Find where the given text appears and provide that cell's center as (X, Y) coordinate. 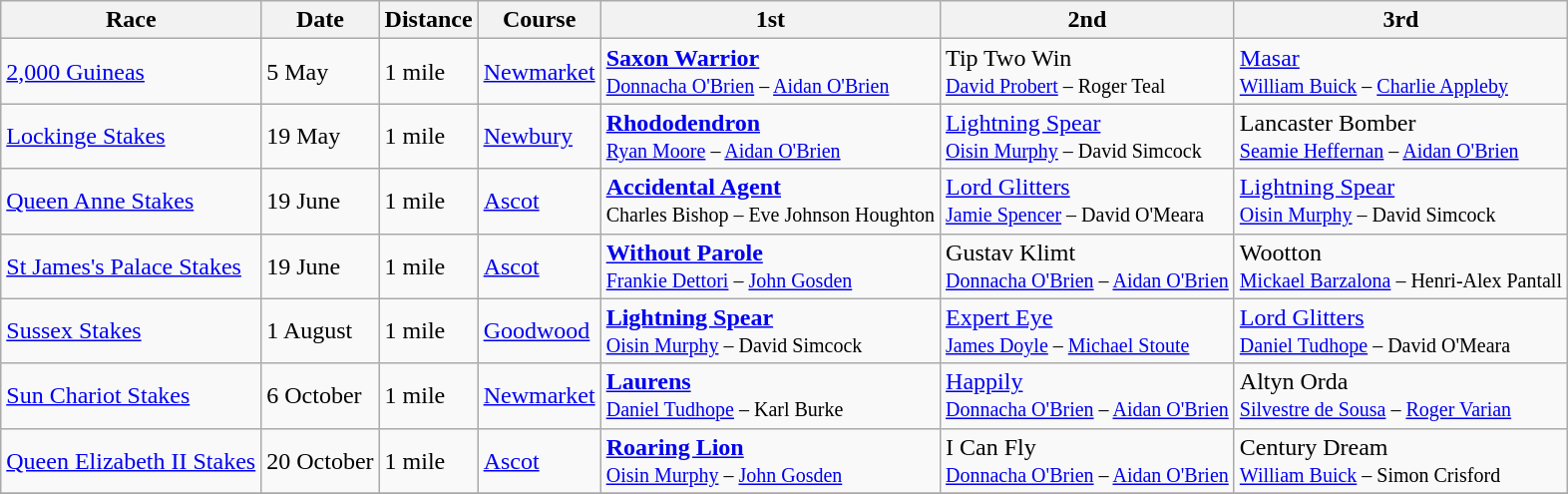
Course (539, 20)
RhododendronRyan Moore – Aidan O'Brien (770, 136)
Lancaster BomberSeamie Heffernan – Aidan O'Brien (1400, 136)
Altyn OrdaSilvestre de Sousa – Roger Varian (1400, 395)
Saxon WarriorDonnacha O'Brien – Aidan O'Brien (770, 72)
Lord GlittersDaniel Tudhope – David O'Meara (1400, 331)
Sussex Stakes (132, 331)
3rd (1400, 20)
2,000 Guineas (132, 72)
Gustav KlimtDonnacha O'Brien – Aidan O'Brien (1087, 265)
HappilyDonnacha O'Brien – Aidan O'Brien (1087, 395)
MasarWilliam Buick – Charlie Appleby (1400, 72)
St James's Palace Stakes (132, 265)
Race (132, 20)
6 October (320, 395)
Lord GlittersJamie Spencer – David O'Meara (1087, 202)
Queen Elizabeth II Stakes (132, 461)
Queen Anne Stakes (132, 202)
Distance (429, 20)
Expert EyeJames Doyle – Michael Stoute (1087, 331)
Century DreamWilliam Buick – Simon Crisford (1400, 461)
1 August (320, 331)
1st (770, 20)
20 October (320, 461)
Roaring LionOisin Murphy – John Gosden (770, 461)
5 May (320, 72)
Without ParoleFrankie Dettori – John Gosden (770, 265)
Lockinge Stakes (132, 136)
Tip Two WinDavid Probert – Roger Teal (1087, 72)
2nd (1087, 20)
WoottonMickael Barzalona – Henri-Alex Pantall (1400, 265)
Accidental AgentCharles Bishop – Eve Johnson Houghton (770, 202)
Goodwood (539, 331)
Newbury (539, 136)
19 May (320, 136)
Date (320, 20)
I Can FlyDonnacha O'Brien – Aidan O'Brien (1087, 461)
Sun Chariot Stakes (132, 395)
LaurensDaniel Tudhope – Karl Burke (770, 395)
